Provide the [x, y] coordinate of the cell's center where the given text is located.  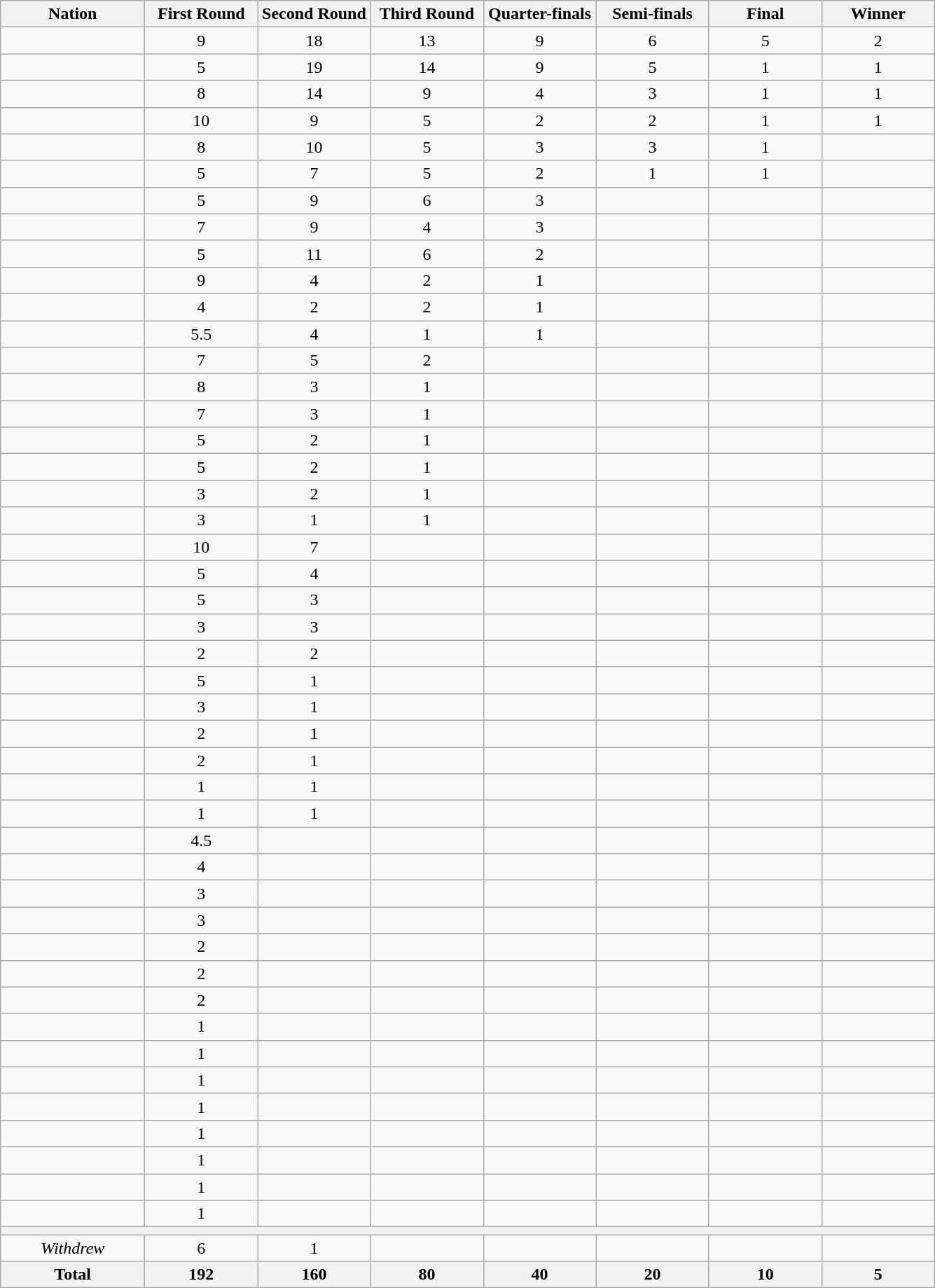
40 [539, 1275]
4.5 [202, 840]
Winner [878, 14]
Second Round [314, 14]
18 [314, 41]
11 [314, 254]
13 [427, 41]
20 [653, 1275]
Total [73, 1275]
5.5 [202, 334]
Third Round [427, 14]
Quarter-finals [539, 14]
19 [314, 67]
Semi-finals [653, 14]
80 [427, 1275]
192 [202, 1275]
160 [314, 1275]
Withdrew [73, 1248]
Final [765, 14]
First Round [202, 14]
Nation [73, 14]
